Locate the cell with the specified text and output its [x, y] center coordinate. 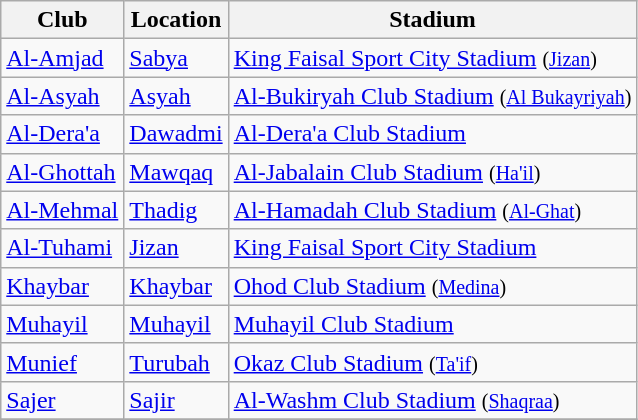
Thadig [176, 210]
Okaz Club Stadium (Ta'if) [432, 362]
Location [176, 20]
King Faisal Sport City Stadium [432, 248]
Al-Asyah [62, 96]
Sabya [176, 58]
Asyah [176, 96]
Club [62, 20]
Al-Amjad [62, 58]
Al-Tuhami [62, 248]
Sajer [62, 400]
Muhayil Club Stadium [432, 324]
King Faisal Sport City Stadium (Jizan) [432, 58]
Al-Dera'a Club Stadium [432, 134]
Al-Washm Club Stadium (Shaqraa) [432, 400]
Mawqaq [176, 172]
Al-Dera'a [62, 134]
Al-Ghottah [62, 172]
Al-Hamadah Club Stadium (Al-Ghat) [432, 210]
Munief [62, 362]
Al-Bukiryah Club Stadium (Al Bukayriyah) [432, 96]
Turubah [176, 362]
Dawadmi [176, 134]
Jizan [176, 248]
Al-Jabalain Club Stadium (Ha'il) [432, 172]
Sajir [176, 400]
Stadium [432, 20]
Ohod Club Stadium (Medina) [432, 286]
Al-Mehmal [62, 210]
